Return the [X, Y] coordinate for the center point of the cell that contains the specified text.  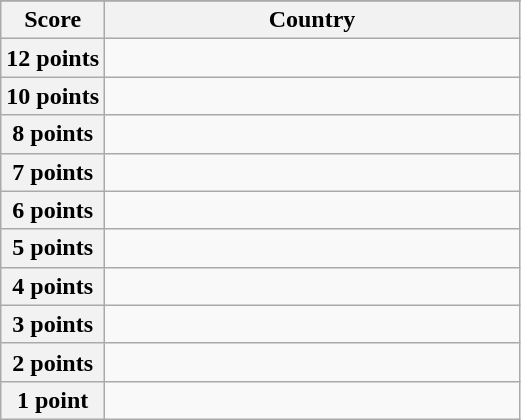
Score [53, 20]
8 points [53, 134]
1 point [53, 400]
6 points [53, 210]
3 points [53, 324]
12 points [53, 58]
7 points [53, 172]
5 points [53, 248]
10 points [53, 96]
4 points [53, 286]
Country [312, 20]
2 points [53, 362]
